Determine the [x, y] coordinate at the center of the cell enclosing the given text.  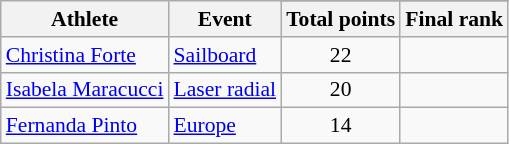
22 [340, 55]
Final rank [454, 19]
Athlete [85, 19]
Sailboard [224, 55]
14 [340, 126]
Total points [340, 19]
Isabela Maracucci [85, 90]
Event [224, 19]
Christina Forte [85, 55]
Europe [224, 126]
Fernanda Pinto [85, 126]
Laser radial [224, 90]
20 [340, 90]
